From the cell containing the given text, extract its center point as (X, Y) coordinate. 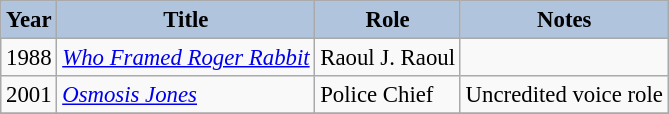
1988 (29, 58)
Notes (564, 20)
Uncredited voice role (564, 95)
Who Framed Roger Rabbit (186, 58)
Raoul J. Raoul (388, 58)
Osmosis Jones (186, 95)
Role (388, 20)
2001 (29, 95)
Year (29, 20)
Police Chief (388, 95)
Title (186, 20)
